Scan for the cell matching the given text and deliver its (x, y) coordinate at center. 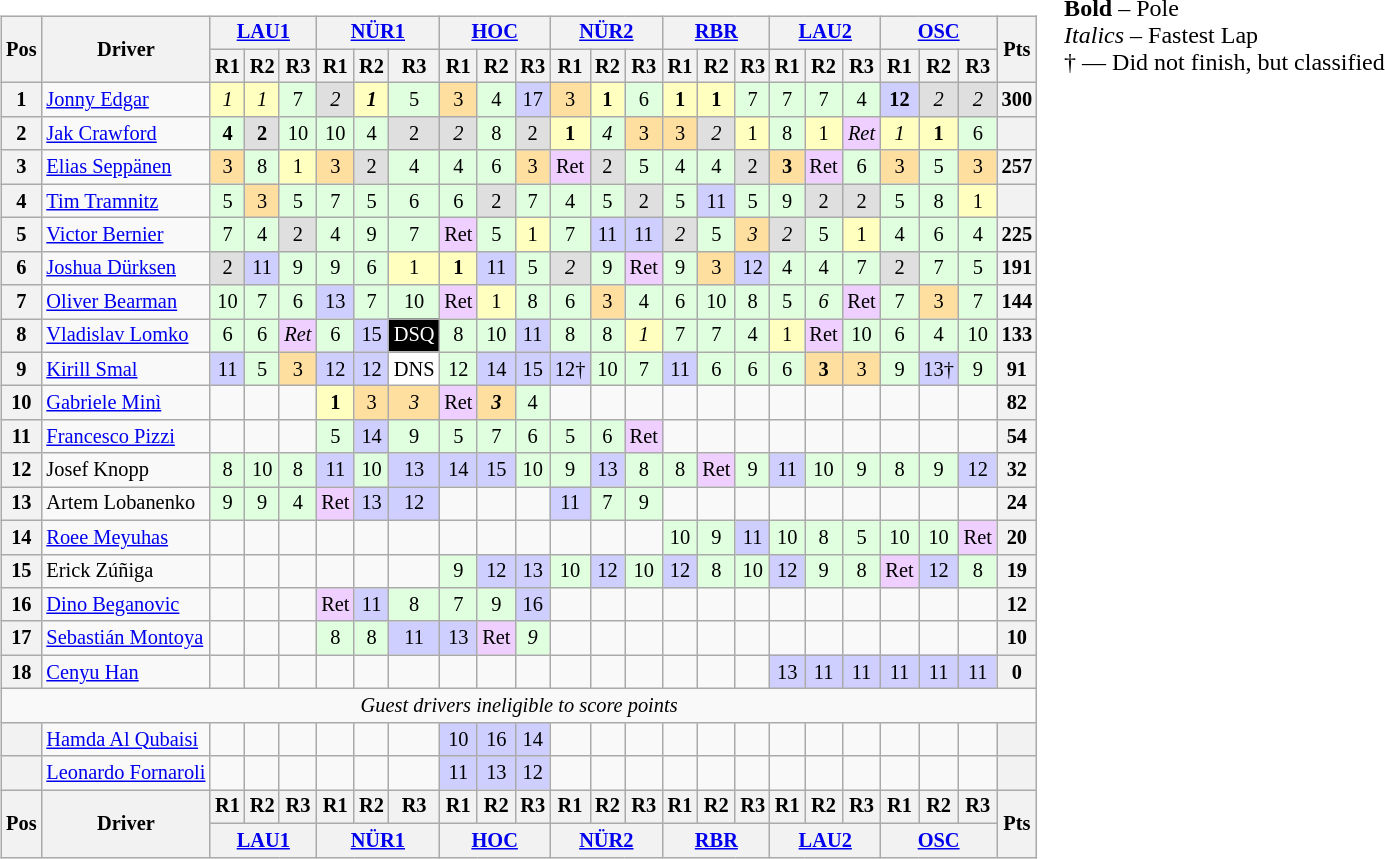
DSQ (414, 336)
18 (21, 672)
Artem Lobanenko (126, 504)
Vladislav Lomko (126, 336)
144 (1017, 302)
133 (1017, 336)
Oliver Bearman (126, 302)
13† (938, 369)
191 (1017, 268)
Guest drivers ineligible to score points (519, 706)
Gabriele Minì (126, 403)
91 (1017, 369)
Sebastián Montoya (126, 638)
Cenyu Han (126, 672)
Roee Meyuhas (126, 537)
24 (1017, 504)
225 (1017, 235)
Joshua Dürksen (126, 268)
257 (1017, 167)
82 (1017, 403)
Elias Seppänen (126, 167)
Hamda Al Qubaisi (126, 739)
Jonny Edgar (126, 100)
32 (1017, 470)
20 (1017, 537)
Leonardo Fornaroli (126, 773)
Victor Bernier (126, 235)
300 (1017, 100)
Jak Crawford (126, 134)
Tim Tramnitz (126, 201)
Kirill Smal (126, 369)
0 (1017, 672)
Erick Zúñiga (126, 571)
19 (1017, 571)
Dino Beganovic (126, 605)
54 (1017, 437)
Francesco Pizzi (126, 437)
DNS (414, 369)
Josef Knopp (126, 470)
12† (570, 369)
